Identify which cell holds the provided text, then report its (X, Y) central coordinate. 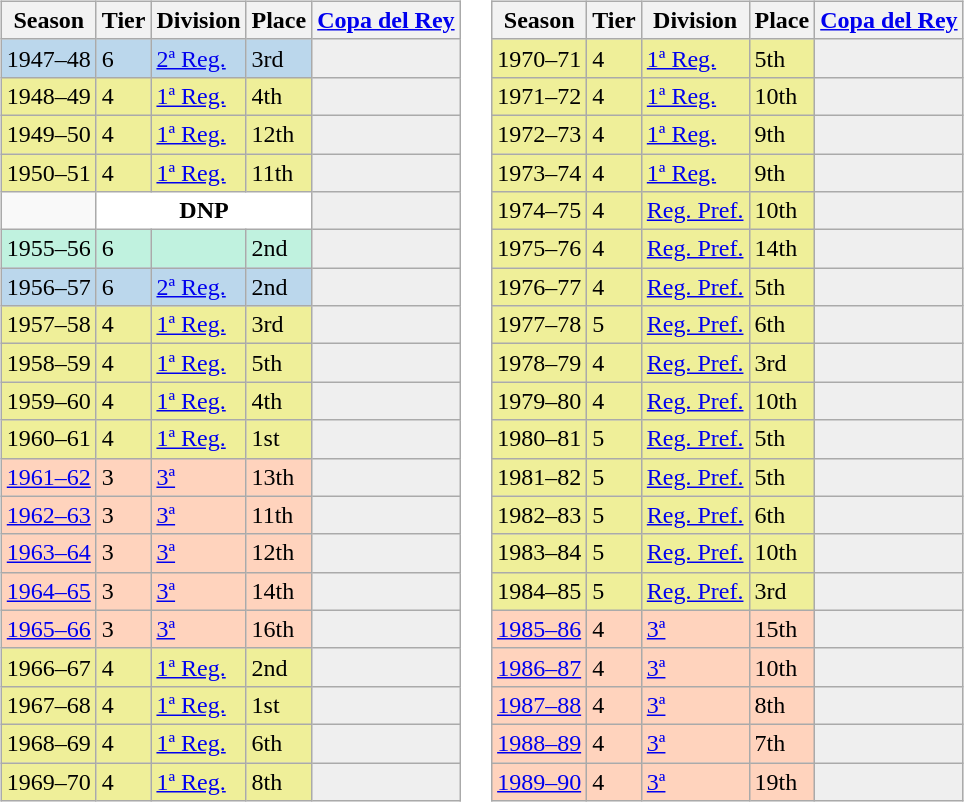
1965–66 (48, 629)
1962–63 (48, 515)
1960–61 (48, 439)
15th (782, 629)
16th (279, 629)
7th (782, 743)
1949–50 (48, 134)
1985–86 (540, 629)
1959–60 (48, 401)
1988–89 (540, 743)
1976–77 (540, 287)
1966–67 (48, 667)
1971–72 (540, 96)
1963–64 (48, 553)
1970–71 (540, 58)
1978–79 (540, 363)
1982–83 (540, 515)
1961–62 (48, 477)
1975–76 (540, 249)
1977–78 (540, 325)
1979–80 (540, 401)
1969–70 (48, 781)
1964–65 (48, 591)
1981–82 (540, 477)
1984–85 (540, 591)
1950–51 (48, 173)
1974–75 (540, 211)
1955–56 (48, 249)
1957–58 (48, 325)
1987–88 (540, 705)
1989–90 (540, 781)
1956–57 (48, 287)
1973–74 (540, 173)
1972–73 (540, 134)
1947–48 (48, 58)
DNP (204, 211)
1980–81 (540, 439)
1948–49 (48, 96)
1967–68 (48, 705)
1968–69 (48, 743)
1986–87 (540, 667)
13th (279, 477)
1958–59 (48, 363)
1983–84 (540, 553)
19th (782, 781)
